Identify which cell holds the provided text, then report its (X, Y) central coordinate. 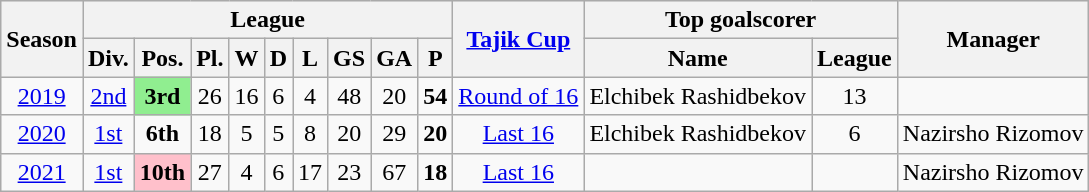
Top goalscorer (740, 20)
2020 (42, 134)
2021 (42, 172)
2019 (42, 96)
17 (310, 172)
48 (350, 96)
L (310, 58)
23 (350, 172)
16 (246, 96)
8 (310, 134)
67 (394, 172)
Name (698, 58)
D (278, 58)
2nd (108, 96)
54 (436, 96)
P (436, 58)
26 (210, 96)
W (246, 58)
Pos. (162, 58)
Round of 16 (518, 96)
GA (394, 58)
Manager (993, 39)
6th (162, 134)
29 (394, 134)
10th (162, 172)
GS (350, 58)
Div. (108, 58)
Pl. (210, 58)
3rd (162, 96)
27 (210, 172)
13 (855, 96)
Season (42, 39)
Tajik Cup (518, 39)
